From the cell containing the given text, extract its center point as [X, Y] coordinate. 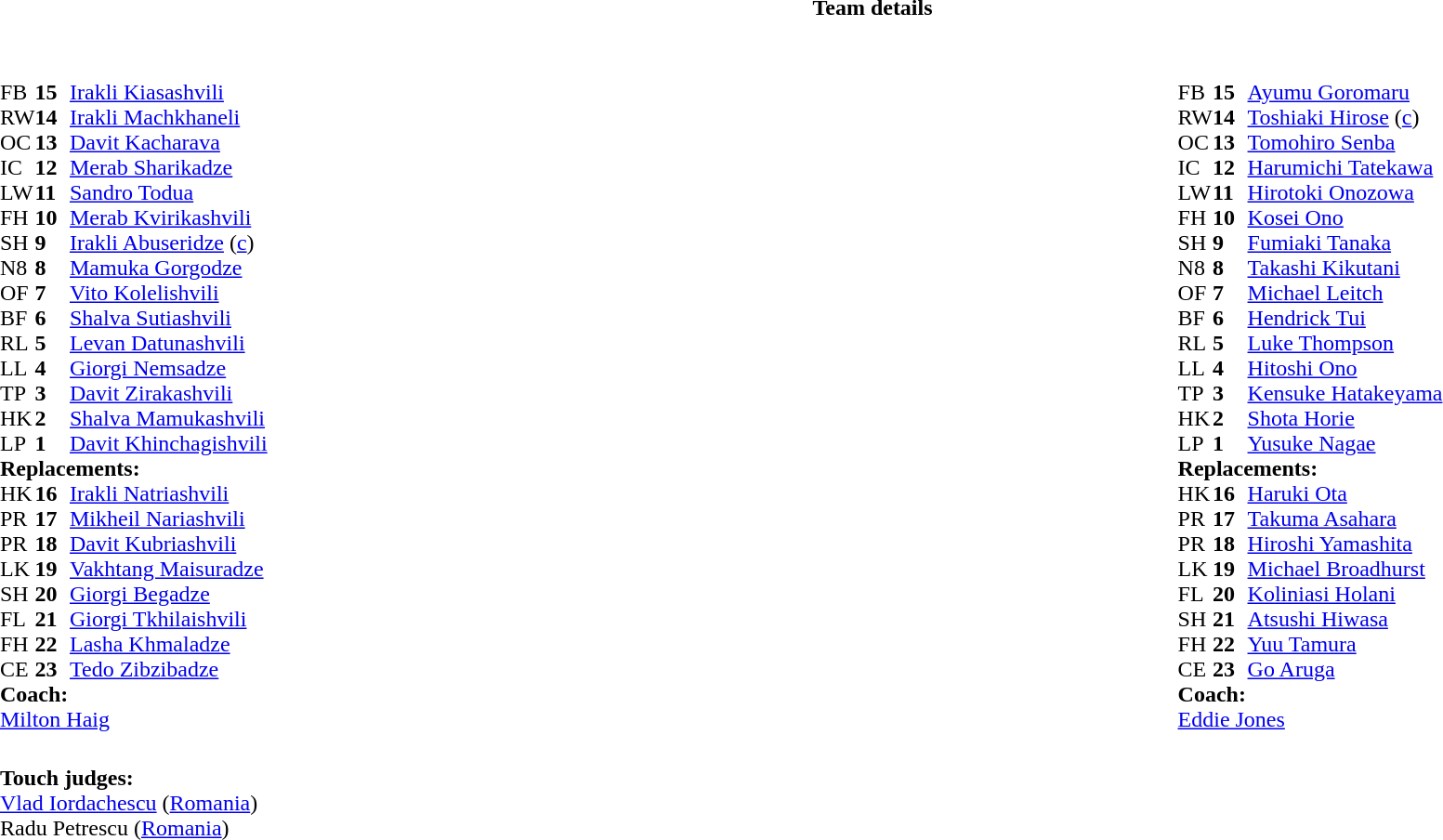
Takashi Kikutani [1345, 268]
Milton Haig [134, 719]
Hitoshi Ono [1345, 368]
Lasha Khmaladze [169, 645]
Mikheil Nariashvili [169, 518]
Sandro Todua [169, 193]
Davit Zirakashvili [169, 394]
Koliniasi Holani [1345, 595]
Merab Sharikadze [169, 167]
Atsushi Hiwasa [1345, 619]
Levan Datunashvili [169, 344]
Vakhtang Maisuradze [169, 569]
Kensuke Hatakeyama [1345, 394]
Irakli Kiasashvili [169, 93]
Shalva Sutiashvili [169, 318]
Giorgi Tkhilaishvili [169, 619]
Michael Broadhurst [1345, 569]
Takuma Asahara [1345, 518]
Go Aruga [1345, 669]
Shota Horie [1345, 418]
Davit Khinchagishvili [169, 444]
Tomohiro Senba [1345, 143]
Irakli Machkhaneli [169, 117]
Eddie Jones [1310, 719]
Toshiaki Hirose (c) [1345, 117]
Hirotoki Onozowa [1345, 193]
Michael Leitch [1345, 294]
Merab Kvirikashvili [169, 217]
Giorgi Nemsadze [169, 368]
Irakli Natriashvili [169, 494]
Irakli Abuseridze (c) [169, 243]
Tedo Zibzibadze [169, 669]
Yusuke Nagae [1345, 444]
Davit Kacharava [169, 143]
Giorgi Begadze [169, 595]
Shalva Mamukashvili [169, 418]
Luke Thompson [1345, 344]
Vito Kolelishvili [169, 294]
Hiroshi Yamashita [1345, 545]
Mamuka Gorgodze [169, 268]
Harumichi Tatekawa [1345, 167]
Fumiaki Tanaka [1345, 243]
Davit Kubriashvili [169, 545]
Haruki Ota [1345, 494]
Ayumu Goromaru [1345, 93]
Hendrick Tui [1345, 318]
Yuu Tamura [1345, 645]
Kosei Ono [1345, 217]
